Provide the (x, y) coordinate of the cell's center where the given text is located.  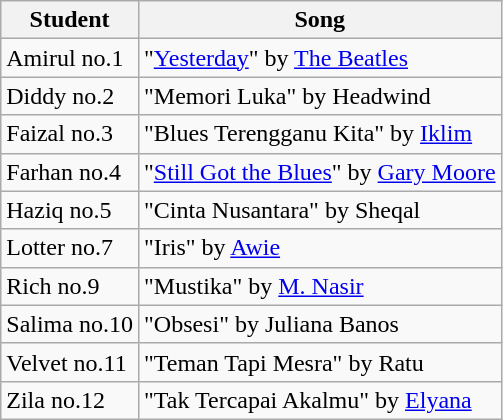
Zila no.12 (70, 400)
Amirul no.1 (70, 58)
Faizal no.3 (70, 134)
Salima no.10 (70, 324)
Haziq no.5 (70, 210)
"Obsesi" by Juliana Banos (320, 324)
Lotter no.7 (70, 248)
"Teman Tapi Mesra" by Ratu (320, 362)
"Blues Terengganu Kita" by Iklim (320, 134)
"Memori Luka" by Headwind (320, 96)
"Yesterday" by The Beatles (320, 58)
Farhan no.4 (70, 172)
"Iris" by Awie (320, 248)
Velvet no.11 (70, 362)
Rich no.9 (70, 286)
"Mustika" by M. Nasir (320, 286)
"Cinta Nusantara" by Sheqal (320, 210)
Diddy no.2 (70, 96)
Song (320, 20)
"Still Got the Blues" by Gary Moore (320, 172)
"Tak Tercapai Akalmu" by Elyana (320, 400)
Student (70, 20)
